Detect which cell encompasses the target text, then output its [x, y] center coordinate. 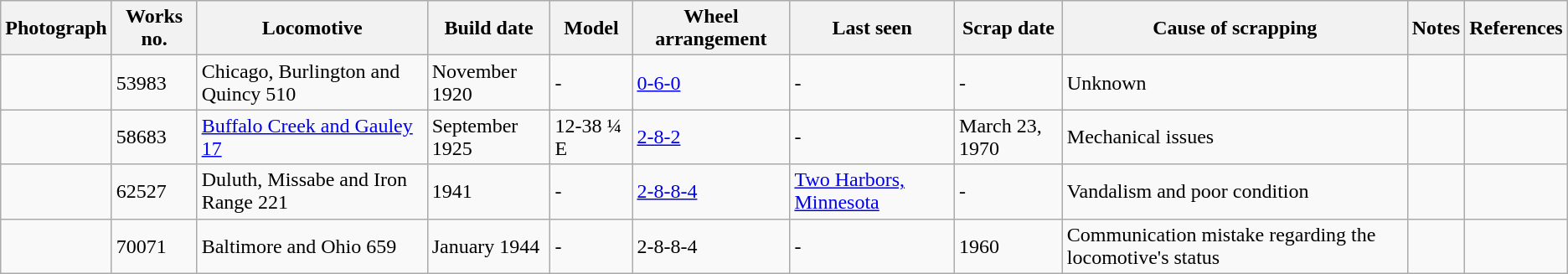
Photograph [56, 28]
Locomotive [312, 28]
1960 [1008, 246]
0-6-0 [711, 82]
September 1925 [489, 137]
58683 [154, 137]
Wheel arrangement [711, 28]
March 23, 1970 [1008, 137]
Vandalism and poor condition [1235, 191]
Baltimore and Ohio 659 [312, 246]
Build date [489, 28]
References [1516, 28]
November 1920 [489, 82]
January 1944 [489, 246]
Buffalo Creek and Gauley 17 [312, 137]
2-8-2 [711, 137]
Mechanical issues [1235, 137]
Duluth, Missabe and Iron Range 221 [312, 191]
1941 [489, 191]
Unknown [1235, 82]
70071 [154, 246]
Scrap date [1008, 28]
Last seen [873, 28]
Model [591, 28]
62527 [154, 191]
53983 [154, 82]
Notes [1436, 28]
Works no. [154, 28]
Two Harbors, Minnesota [873, 191]
12-38 ¼ E [591, 137]
Chicago, Burlington and Quincy 510 [312, 82]
Cause of scrapping [1235, 28]
Communication mistake regarding the locomotive's status [1235, 246]
